Return the [X, Y] coordinate for the center point of the cell that contains the specified text.  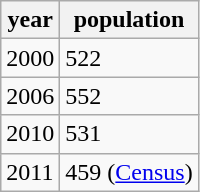
year [30, 20]
population [129, 20]
552 [129, 96]
2010 [30, 134]
2006 [30, 96]
531 [129, 134]
2011 [30, 172]
522 [129, 58]
459 (Census) [129, 172]
2000 [30, 58]
